Capture the cell that displays the provided text and extract its [X, Y] central coordinate. 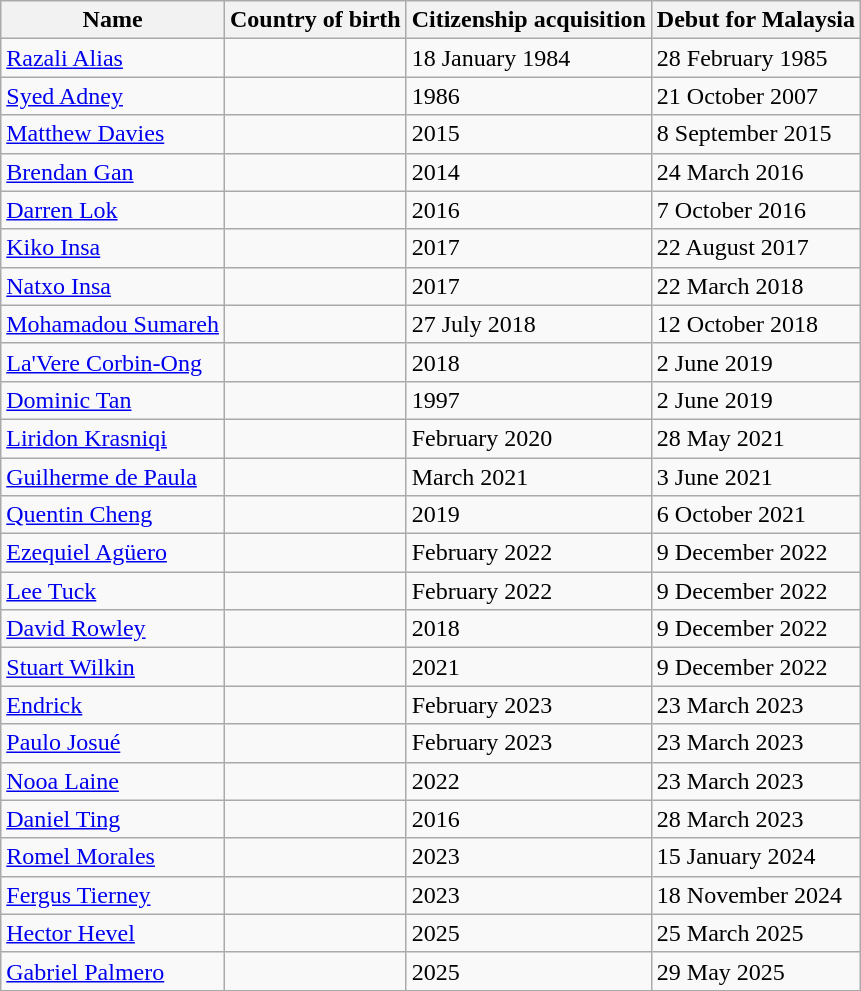
22 March 2018 [756, 286]
Daniel Ting [113, 819]
Dominic Tan [113, 400]
Razali Alias [113, 58]
Guilherme de Paula [113, 477]
2014 [528, 172]
Stuart Wilkin [113, 667]
Citizenship acquisition [528, 20]
Liridon Krasniqi [113, 438]
Mohamadou Sumareh [113, 324]
28 March 2023 [756, 819]
15 January 2024 [756, 857]
28 February 1985 [756, 58]
Name [113, 20]
3 June 2021 [756, 477]
28 May 2021 [756, 438]
Brendan Gan [113, 172]
Syed Adney [113, 96]
March 2021 [528, 477]
Fergus Tierney [113, 895]
2015 [528, 134]
Romel Morales [113, 857]
Endrick [113, 705]
21 October 2007 [756, 96]
Matthew Davies [113, 134]
La'Vere Corbin-Ong [113, 362]
Paulo Josué [113, 743]
1997 [528, 400]
Natxo Insa [113, 286]
8 September 2015 [756, 134]
12 October 2018 [756, 324]
Debut for Malaysia [756, 20]
1986 [528, 96]
Country of birth [315, 20]
6 October 2021 [756, 515]
7 October 2016 [756, 210]
Ezequiel Agüero [113, 553]
2019 [528, 515]
Quentin Cheng [113, 515]
Nooa Laine [113, 781]
Darren Lok [113, 210]
27 July 2018 [528, 324]
2022 [528, 781]
18 November 2024 [756, 895]
22 August 2017 [756, 248]
29 May 2025 [756, 971]
Lee Tuck [113, 591]
18 January 1984 [528, 58]
David Rowley [113, 629]
2021 [528, 667]
Gabriel Palmero [113, 971]
24 March 2016 [756, 172]
February 2020 [528, 438]
25 March 2025 [756, 933]
Kiko Insa [113, 248]
Hector Hevel [113, 933]
